Determine the [X, Y] coordinate at the center of the cell enclosing the given text.  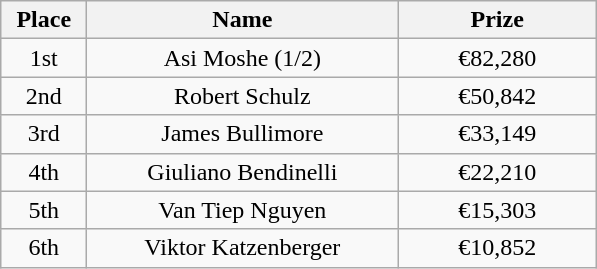
Name [242, 20]
4th [44, 172]
€15,303 [498, 210]
Viktor Katzenberger [242, 248]
Asi Moshe (1/2) [242, 58]
€50,842 [498, 96]
3rd [44, 134]
€82,280 [498, 58]
€33,149 [498, 134]
5th [44, 210]
€10,852 [498, 248]
Giuliano Bendinelli [242, 172]
2nd [44, 96]
Robert Schulz [242, 96]
Place [44, 20]
Prize [498, 20]
€22,210 [498, 172]
Van Tiep Nguyen [242, 210]
James Bullimore [242, 134]
1st [44, 58]
6th [44, 248]
